Determine the [x, y] coordinate at the center of the cell enclosing the given text.  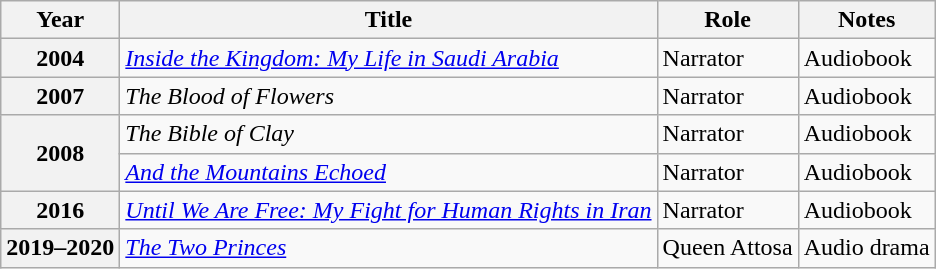
Title [388, 20]
The Two Princes [388, 248]
2007 [60, 96]
Role [728, 20]
Notes [866, 20]
The Bible of Clay [388, 134]
2016 [60, 210]
2019–2020 [60, 248]
Inside the Kingdom: My Life in Saudi Arabia [388, 58]
Until We Are Free: My Fight for Human Rights in Iran [388, 210]
2004 [60, 58]
Audio drama [866, 248]
Queen Attosa [728, 248]
And the Mountains Echoed [388, 172]
The Blood of Flowers [388, 96]
Year [60, 20]
2008 [60, 153]
